Scan for the cell matching the given text and deliver its [x, y] coordinate at center. 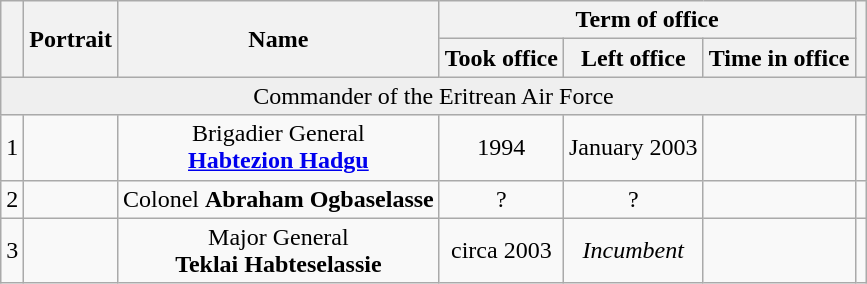
Term of office [647, 20]
2 [12, 199]
Major GeneralTeklai Habteselassie [278, 250]
Incumbent [633, 250]
Time in office [779, 58]
Took office [501, 58]
Brigadier GeneralHabtezion Hadgu [278, 148]
Colonel Abraham Ogbaselasse [278, 199]
circa 2003 [501, 250]
1994 [501, 148]
Name [278, 39]
Commander of the Eritrean Air Force [434, 96]
1 [12, 148]
Portrait [71, 39]
January 2003 [633, 148]
3 [12, 250]
Left office [633, 58]
